Detect which cell encompasses the target text, then output its [X, Y] center coordinate. 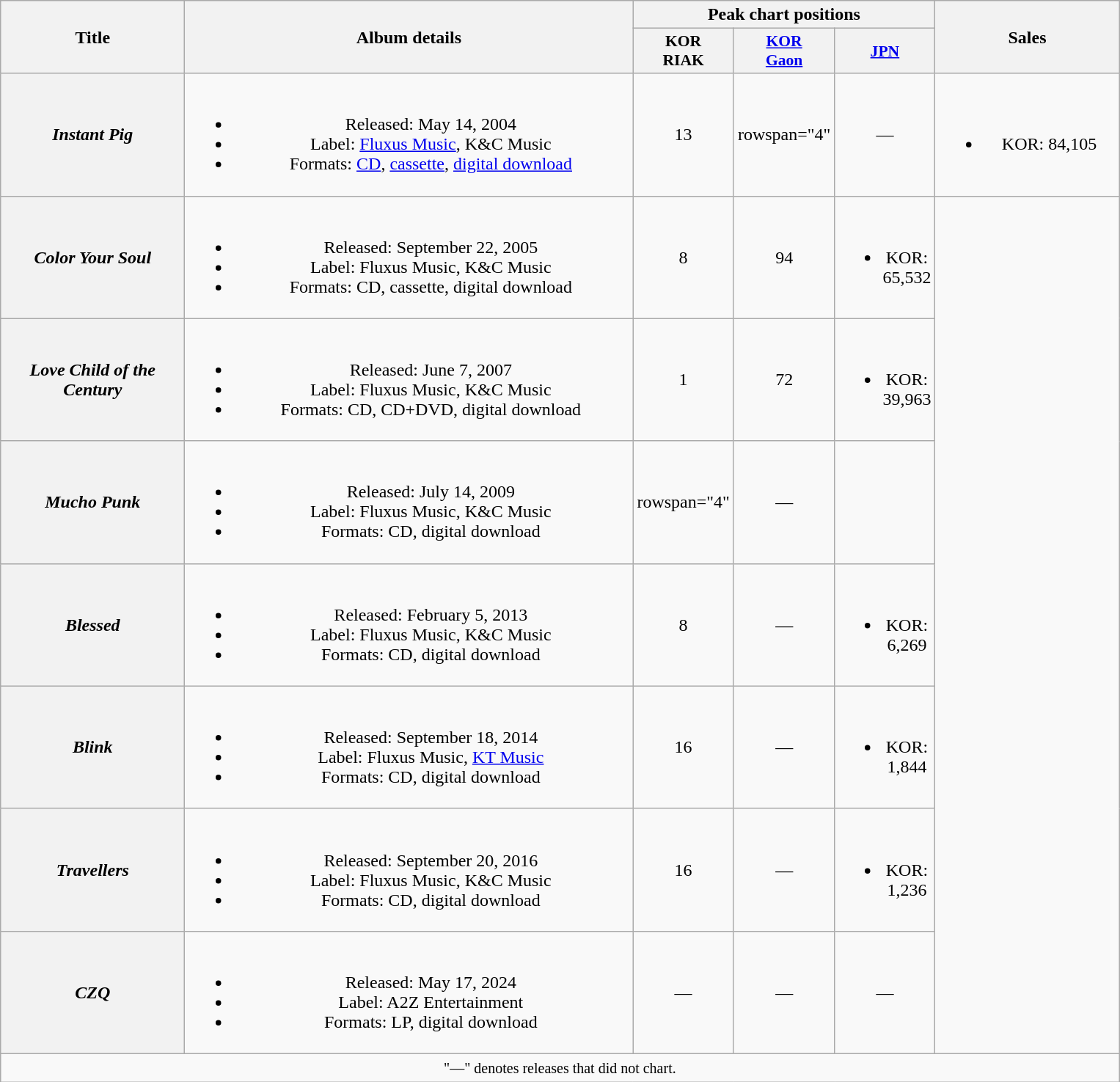
Instant Pig [92, 135]
72 [784, 380]
Album details [409, 37]
KOR: 65,532 [885, 257]
JPN [885, 51]
Travellers [92, 870]
1 [684, 380]
KORGaon [784, 51]
KOR: 1,844 [885, 747]
KOR: 1,236 [885, 870]
Released: September 22, 2005Label: Fluxus Music, K&C MusicFormats: CD, cassette, digital download [409, 257]
Title [92, 37]
KOR: 6,269 [885, 625]
Peak chart positions [784, 15]
Released: May 14, 2004Label: Fluxus Music, K&C MusicFormats: CD, cassette, digital download [409, 135]
Color Your Soul [92, 257]
KORRIAK [684, 51]
"—" denotes releases that did not chart. [560, 1067]
Mucho Punk [92, 502]
CZQ [92, 992]
94 [784, 257]
Released: February 5, 2013Label: Fluxus Music, K&C MusicFormats: CD, digital download [409, 625]
Released: June 7, 2007Label: Fluxus Music, K&C MusicFormats: CD, CD+DVD, digital download [409, 380]
Sales [1027, 37]
KOR: 39,963 [885, 380]
KOR: 84,105 [1027, 135]
Released: September 20, 2016Label: Fluxus Music, K&C MusicFormats: CD, digital download [409, 870]
Released: May 17, 2024Label: A2Z EntertainmentFormats: LP, digital download [409, 992]
Blessed [92, 625]
13 [684, 135]
Love Child of the Century [92, 380]
Released: September 18, 2014Label: Fluxus Music, KT MusicFormats: CD, digital download [409, 747]
Released: July 14, 2009Label: Fluxus Music, K&C MusicFormats: CD, digital download [409, 502]
Blink [92, 747]
